Return the [X, Y] coordinate for the center point of the cell that contains the specified text.  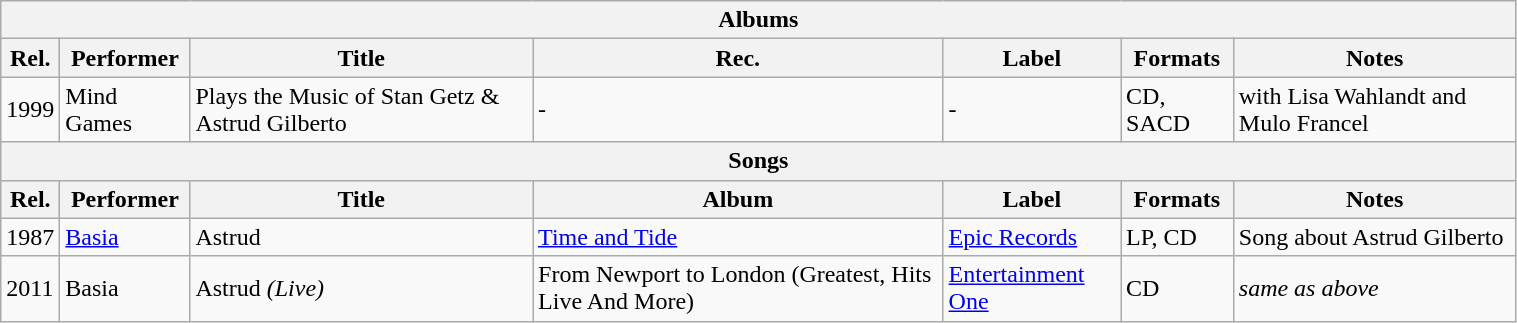
1999 [30, 110]
2011 [30, 288]
CD, SACD [1178, 110]
Song about Astrud Gilberto [1374, 237]
Songs [758, 161]
1987 [30, 237]
with Lisa Wahlandt and Mulo Francel [1374, 110]
Astrud (Live) [362, 288]
Epic Records [1032, 237]
Entertainment One [1032, 288]
CD [1178, 288]
same as above [1374, 288]
LP, CD [1178, 237]
Time and Tide [738, 237]
From Newport to London (Greatest, Hits Live And More) [738, 288]
Plays the Music of Stan Getz & Astrud Gilberto [362, 110]
Albums [758, 20]
Rec. [738, 58]
Mind Games [125, 110]
Astrud [362, 237]
Album [738, 199]
